Return (X, Y) of the center of cell containing provided text 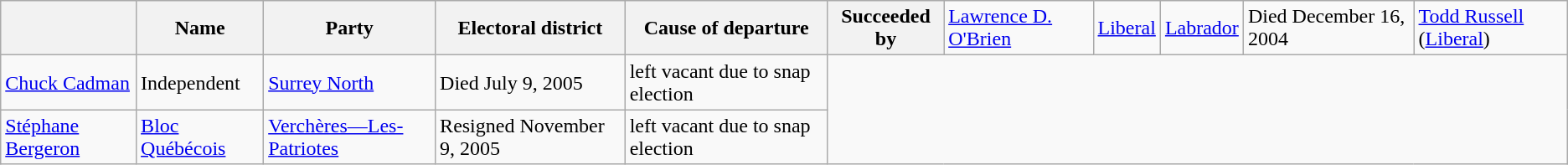
Stéphane Bergeron (69, 137)
Lawrence D. O'Brien (1019, 28)
Electoral district (531, 28)
Cause of departure (726, 28)
Party (350, 28)
Verchères—Les-Patriotes (350, 137)
Surrey North (350, 82)
Resigned November 9, 2005 (531, 137)
Bloc Québécois (200, 137)
Died December 16, 2004 (1328, 28)
Independent (200, 82)
Name (200, 28)
Labrador (1201, 28)
Todd Russell (Liberal) (1491, 28)
Chuck Cadman (69, 82)
Died July 9, 2005 (531, 82)
Liberal (1127, 28)
Succeeded by (885, 28)
